Provide the [X, Y] coordinate of the cell's center where the given text is located.  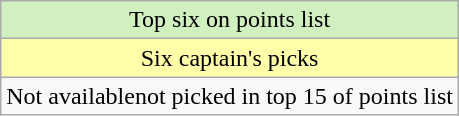
Not availablenot picked in top 15 of points list [230, 96]
Top six on points list [230, 20]
Six captain's picks [230, 58]
